Provide the [X, Y] coordinate of the cell's center where the given text is located.  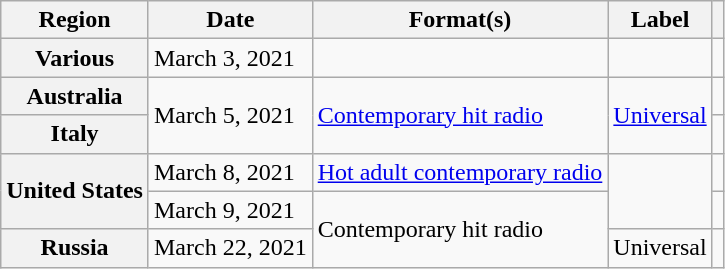
March 9, 2021 [230, 210]
March 5, 2021 [230, 115]
March 3, 2021 [230, 58]
Date [230, 20]
Italy [75, 134]
March 22, 2021 [230, 248]
Australia [75, 96]
March 8, 2021 [230, 172]
United States [75, 191]
Various [75, 58]
Hot adult contemporary radio [460, 172]
Russia [75, 248]
Format(s) [460, 20]
Label [660, 20]
Region [75, 20]
